Search for the cell housing the specified text and yield its [x, y] center coordinate. 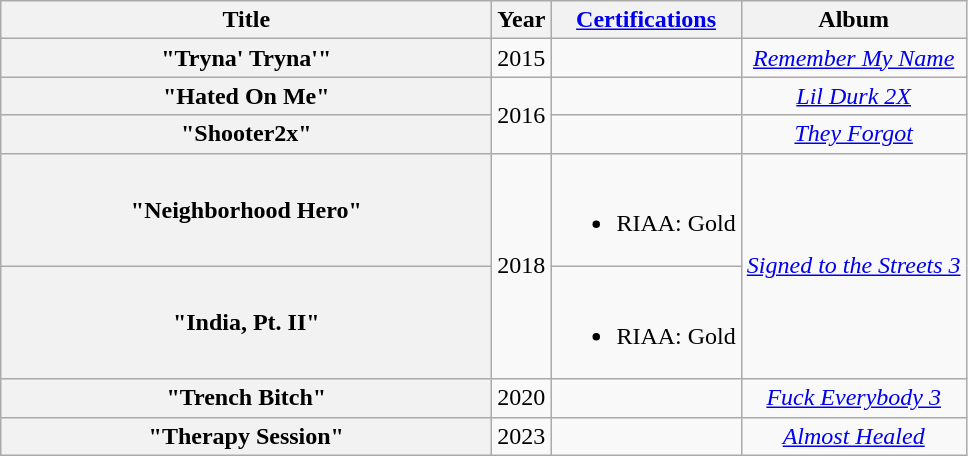
Year [522, 20]
Title [246, 20]
"Neighborhood Hero" [246, 210]
2015 [522, 58]
Remember My Name [854, 58]
Lil Durk 2X [854, 96]
"Trench Bitch" [246, 398]
Fuck Everybody 3 [854, 398]
"India, Pt. II" [246, 322]
Album [854, 20]
Almost Healed [854, 436]
Signed to the Streets 3 [854, 266]
Certifications [646, 20]
"Shooter2x" [246, 134]
2023 [522, 436]
"Hated On Me" [246, 96]
2020 [522, 398]
2018 [522, 266]
"Therapy Session" [246, 436]
They Forgot [854, 134]
2016 [522, 115]
"Tryna' Tryna'" [246, 58]
